Find where the given text appears and provide that cell's center as [X, Y] coordinate. 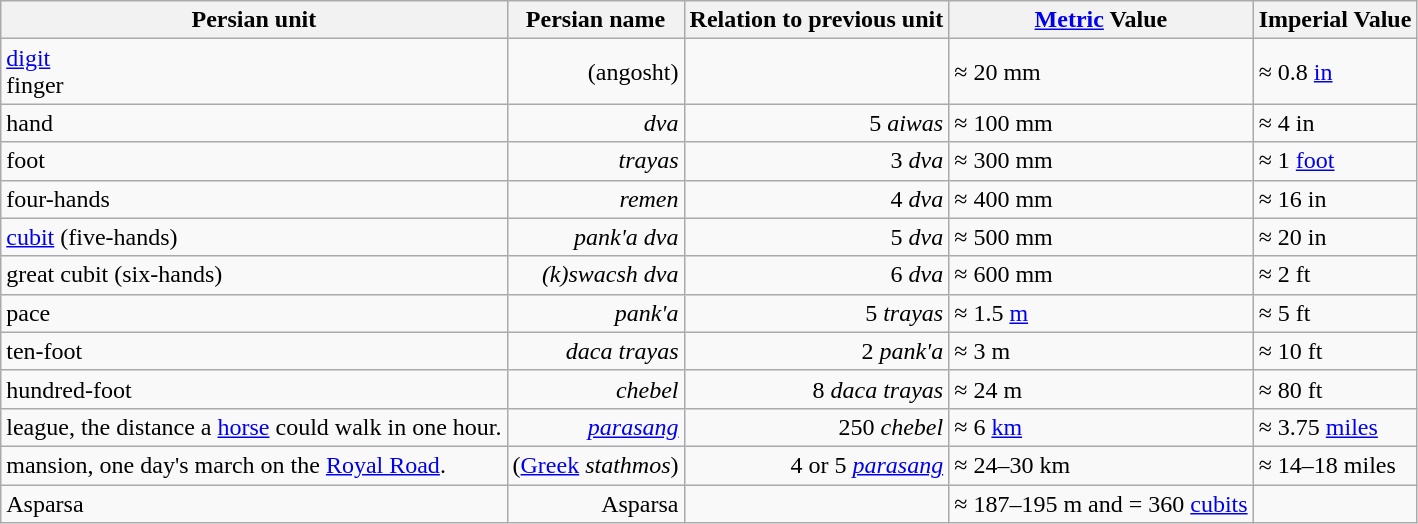
pank'a [596, 313]
cubit (five-hands) [254, 237]
4 dva [816, 199]
≈ 400 mm [1101, 199]
≈ 6 km [1101, 427]
≈ 16 in [1335, 199]
hand [254, 123]
≈ 24 m [1101, 389]
≈ 3.75 miles [1335, 427]
≈ 2 ft [1335, 275]
≈ 20 in [1335, 237]
Relation to previous unit [816, 20]
≈ 80 ft [1335, 389]
≈ 5 ft [1335, 313]
digitfinger [254, 72]
≈ 20 mm [1101, 72]
pank'a dva [596, 237]
Persian name [596, 20]
foot [254, 161]
250 chebel [816, 427]
parasang [596, 427]
trayas [596, 161]
Persian unit [254, 20]
≈ 600 mm [1101, 275]
ten-foot [254, 351]
daca trayas [596, 351]
≈ 100 mm [1101, 123]
≈ 24–30 km [1101, 465]
≈ 0.8 in [1335, 72]
≈ 1.5 m [1101, 313]
≈ 4 in [1335, 123]
≈ 500 mm [1101, 237]
remen [596, 199]
(k)swacsh dva [596, 275]
mansion, one day's march on the Royal Road. [254, 465]
≈ 10 ft [1335, 351]
≈ 187–195 m and = 360 cubits [1101, 503]
6 dva [816, 275]
≈ 300 mm [1101, 161]
≈ 14–18 miles [1335, 465]
(angosht) [596, 72]
hundred-foot [254, 389]
≈ 1 foot [1335, 161]
8 daca trayas [816, 389]
league, the distance a horse could walk in one hour. [254, 427]
pace [254, 313]
2 pank'a [816, 351]
≈ 3 m [1101, 351]
(Greek stathmos) [596, 465]
4 or 5 parasang [816, 465]
5 trayas [816, 313]
great cubit (six-hands) [254, 275]
5 dva [816, 237]
Metric Value [1101, 20]
dva [596, 123]
four-hands [254, 199]
Imperial Value [1335, 20]
3 dva [816, 161]
chebel [596, 389]
5 aiwas [816, 123]
